From the cell containing the given text, extract its center point as [X, Y] coordinate. 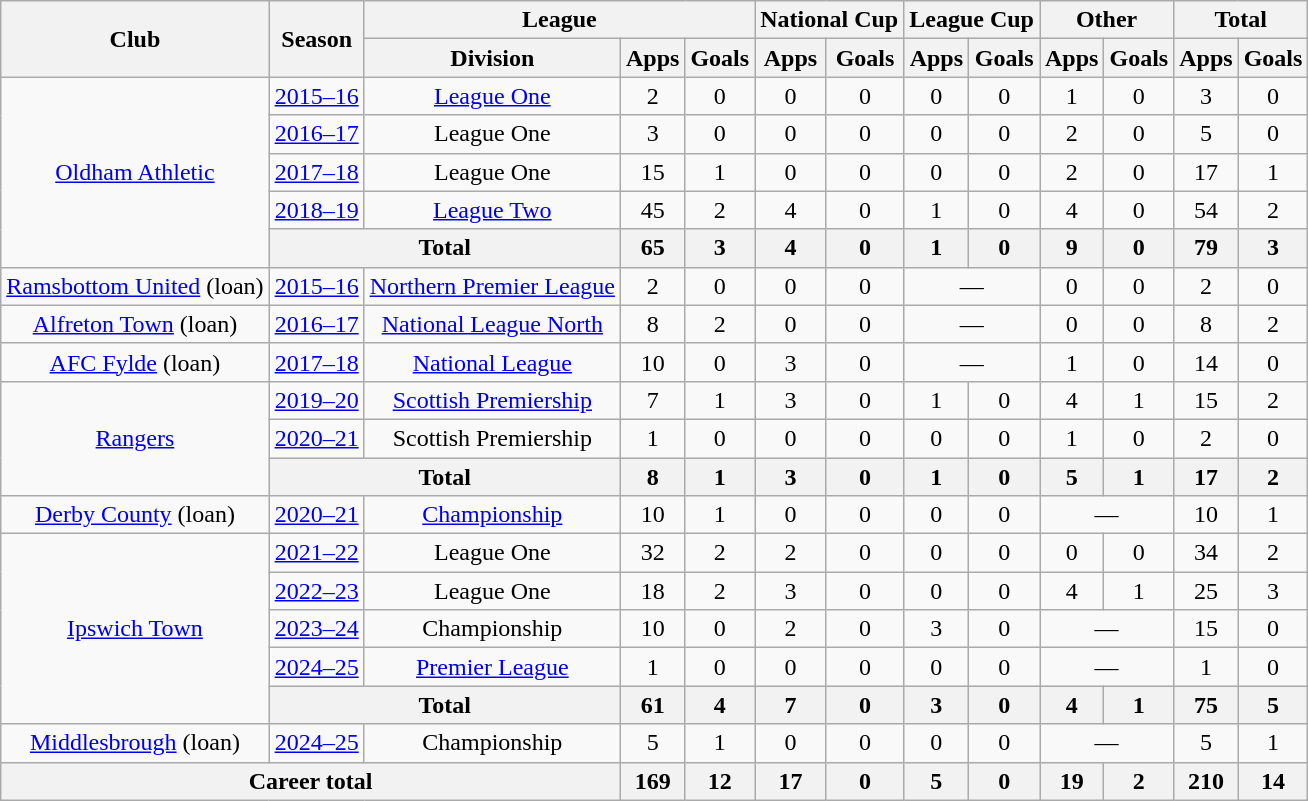
34 [1206, 553]
61 [652, 705]
2021–22 [316, 553]
65 [652, 248]
19 [1072, 781]
Division [492, 58]
Premier League [492, 667]
Other [1107, 20]
Ipswich Town [135, 629]
45 [652, 210]
AFC Fylde (loan) [135, 362]
2019–20 [316, 400]
18 [652, 591]
54 [1206, 210]
12 [720, 781]
Rangers [135, 438]
32 [652, 553]
Season [316, 39]
210 [1206, 781]
Derby County (loan) [135, 515]
Club [135, 39]
79 [1206, 248]
Middlesbrough (loan) [135, 743]
League Cup [972, 20]
169 [652, 781]
2018–19 [316, 210]
Oldham Athletic [135, 172]
National League North [492, 324]
25 [1206, 591]
9 [1072, 248]
Ramsbottom United (loan) [135, 286]
Northern Premier League [492, 286]
75 [1206, 705]
2023–24 [316, 629]
League Two [492, 210]
League [559, 20]
National Cup [830, 20]
National League [492, 362]
Alfreton Town (loan) [135, 324]
2022–23 [316, 591]
Career total [311, 781]
